Identify which cell holds the provided text, then report its (x, y) central coordinate. 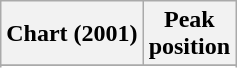
Chart (2001) (72, 34)
Peakposition (189, 34)
